Locate the cell with the specified text and output its [X, Y] center coordinate. 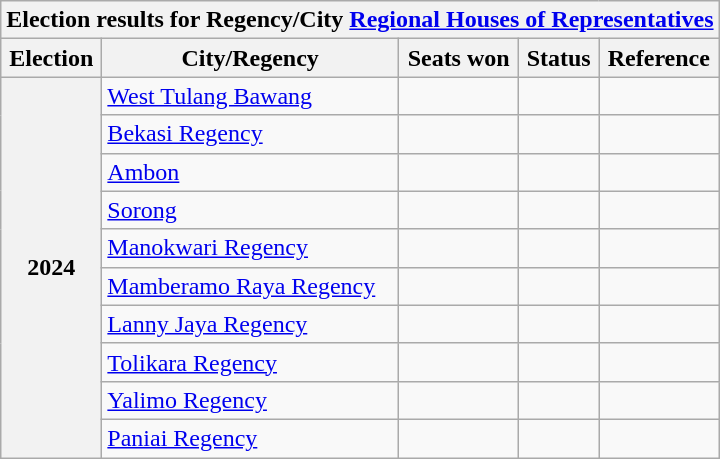
Tolikara Regency [250, 362]
Bekasi Regency [250, 134]
Election [52, 58]
Sorong [250, 210]
Ambon [250, 172]
Mamberamo Raya Regency [250, 286]
Status [559, 58]
Manokwari Regency [250, 248]
Seats won [459, 58]
Election results for Regency/City Regional Houses of Representatives [360, 20]
West Tulang Bawang [250, 96]
2024 [52, 268]
Reference [659, 58]
Paniai Regency [250, 438]
Lanny Jaya Regency [250, 324]
Yalimo Regency [250, 400]
City/Regency [250, 58]
